From the cell containing the given text, extract its center point as [x, y] coordinate. 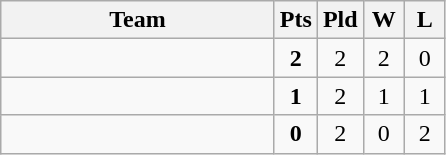
L [424, 20]
Pts [296, 20]
Team [138, 20]
W [384, 20]
Pld [340, 20]
